Pinpoint the cell where the given text exists, returning its [x, y] midpoint coordinate. 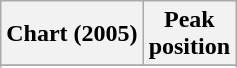
Peak position [189, 34]
Chart (2005) [72, 34]
